Identify which cell holds the provided text, then report its (X, Y) central coordinate. 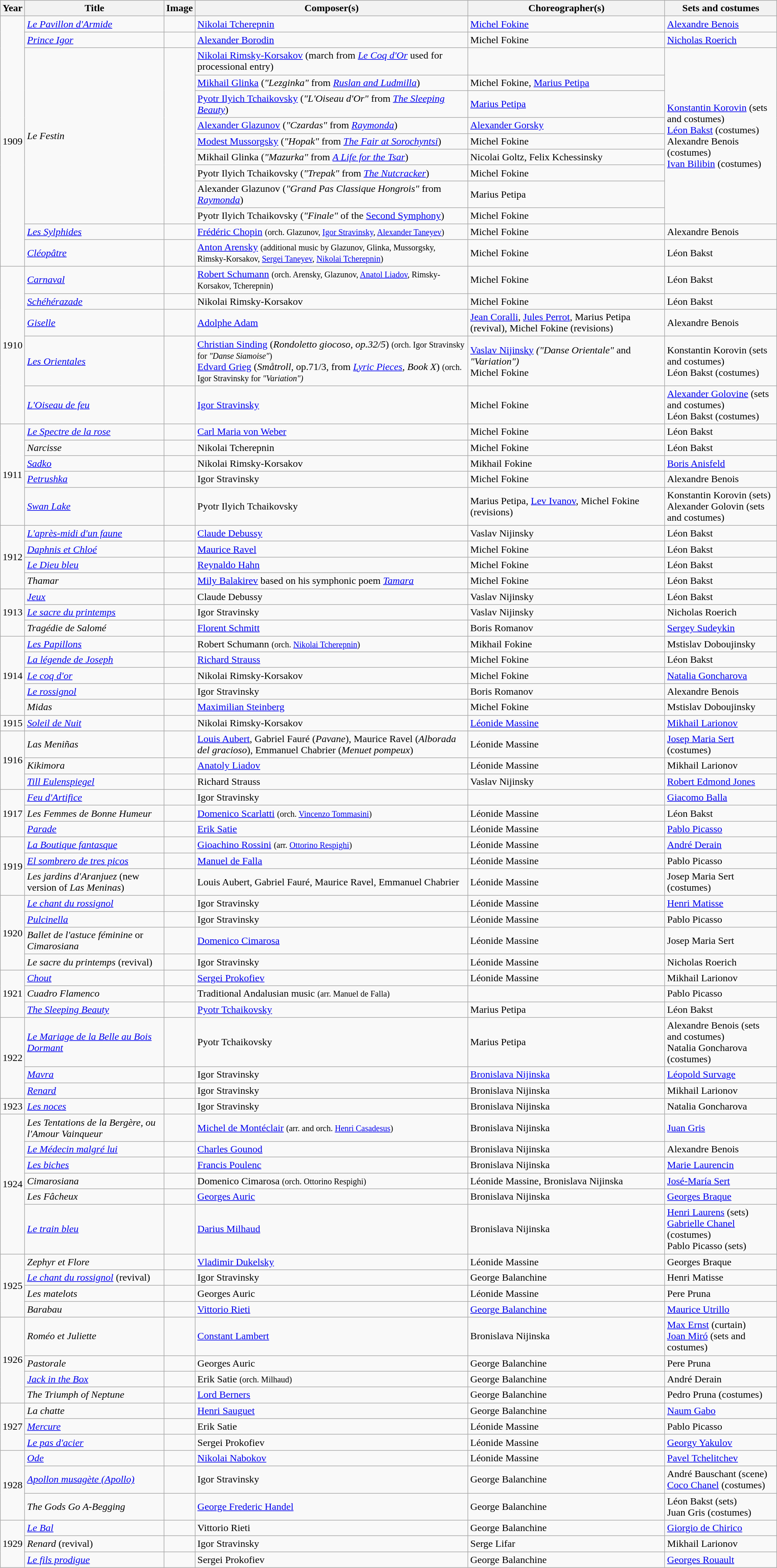
Parade (95, 829)
Constant Lambert (331, 1336)
Till Eulenspiegel (95, 782)
Les Sylphides (95, 231)
Domenico Scarlatti (orch. Vincenzo Tommasini) (331, 813)
Les noces (95, 1106)
Giselle (95, 323)
Adolphe Adam (331, 323)
Anton Arensky (additional music by Glazunov, Glinka, Mussorgsky, Rimsky-Korsakov, Sergei Taneyev, Nikolai Tcherepnin) (331, 253)
1923 (12, 1106)
Midas (95, 707)
Michel de Montéclair (arr. and orch. Henri Casadesus) (331, 1128)
Narcisse (95, 448)
Prince Igor (95, 40)
Maximilian Steinberg (331, 707)
Les Papillons (95, 644)
Louis Aubert, Gabriel Fauré, Maurice Ravel, Emmanuel Chabrier (331, 882)
Title (95, 8)
Alexander Gorsky (567, 125)
Feu d'Artifice (95, 797)
Konstantin Korovin (sets)Alexander Golovin (sets and costumes) (721, 506)
1910 (12, 345)
Naum Gabo (721, 1411)
Image (179, 8)
Ballet de l'astuce féminine or Cimarosiana (95, 941)
Erik Satie (orch. Milhaud) (331, 1379)
Les Orientales (95, 361)
Sets and costumes (721, 8)
The Sleeping Beauty (95, 1009)
José-María Sert (721, 1181)
Charles Gounod (331, 1149)
Domenico Cimarosa (331, 941)
Pyotr Ilyich Tchaikovsky ("Trepak" from The Nutcracker) (331, 173)
Zephyr et Flore (95, 1262)
Le chant du rossignol (revival) (95, 1278)
Swan Lake (95, 506)
Reynaldo Hahn (331, 565)
Michel Fokine, Marius Petipa (567, 83)
Henri Laurens (sets)Gabrielle Chanel (costumes)Pablo Picasso (sets) (721, 1229)
Apollon musagète (Apollo) (95, 1479)
Le train bleu (95, 1229)
Giorgio de Chirico (721, 1528)
Chout (95, 978)
Nikolai Rimsky-Korsakov (march from Le Coq d'Or used for processional entry) (331, 61)
Modest Mussorgsky ("Hopak" from The Fair at Sorochyntsi) (331, 141)
Thamar (95, 581)
El sombrero de tres picos (95, 861)
1921 (12, 994)
Nikolai Nabokov (331, 1458)
Le Pavillon d'Armide (95, 24)
Sergey Sudeykin (721, 628)
Le Festin (95, 136)
Le Dieu bleu (95, 565)
Renard (95, 1090)
Le Médecin malgré lui (95, 1149)
Renard (revival) (95, 1544)
Jack in the Box (95, 1379)
Jeux (95, 597)
Petrushka (95, 479)
Domenico Cimarosa (orch. Ottorino Respighi) (331, 1181)
Giacomo Balla (721, 797)
1913 (12, 612)
Léopold Survage (721, 1075)
Le coq d'or (95, 676)
Henri Sauguet (331, 1411)
1920 (12, 933)
Le sacre du printemps (revival) (95, 962)
Composer(s) (331, 8)
1914 (12, 676)
André Bauschant (scene)Coco Chanel (costumes) (721, 1479)
Maurice Utrillo (721, 1309)
Alexander Borodin (331, 40)
Pedro Pruna (costumes) (721, 1395)
Kikimora (95, 766)
Le Bal (95, 1528)
1917 (12, 813)
Robert Schumann (orch. Nikolai Tcherepnin) (331, 644)
Mikhail Glinka ("Lezginka" from Ruslan and Ludmilla) (331, 83)
Konstantin Korovin (sets and costumes)Léon Bakst (costumes) (721, 361)
Pavel Tchelitchev (721, 1458)
Les jardins d'Aranjuez (new version of Las Meninas) (95, 882)
Carl Maria von Weber (331, 432)
Louis Aubert, Gabriel Fauré (Pavane), Maurice Ravel (Alborada del gracioso), Emmanuel Chabrier (Menuet pompeux) (331, 744)
L'après-midi d'un faune (95, 533)
Le chant du rossignol (95, 904)
Frédéric Chopin (orch. Glazunov, Igor Stravinsky, Alexander Taneyev) (331, 231)
1924 (12, 1184)
1927 (12, 1426)
Schéhérazade (95, 301)
Cléopâtre (95, 253)
La Boutique fantasque (95, 845)
Le rossignol (95, 691)
Alexandre Benois (sets and costumes)Natalia Goncharova (costumes) (721, 1042)
Mavra (95, 1075)
George Frederic Handel (331, 1507)
Maurice Ravel (331, 549)
Choreographer(s) (567, 8)
Pyotr Ilyich Tchaikovsky (331, 506)
Léonide Massine, Bronislava Nijinska (567, 1181)
Le fils prodigue (95, 1560)
1909 (12, 141)
Ode (95, 1458)
1929 (12, 1544)
1928 (12, 1485)
Alexander Glazunov ("Grand Pas Classique Hongrois" from Raymonda) (331, 194)
Vladimir Dukelsky (331, 1262)
Lord Berners (331, 1395)
The Triumph of Neptune (95, 1395)
Roméo et Juliette (95, 1336)
Mikhail Glinka ("Mazurka" from A Life for the Tsar) (331, 157)
Mily Balakirev based on his symphonic poem Tamara (331, 581)
Marius Petipa, Lev Ivanov, Michel Fokine (revisions) (567, 506)
Alexander Golovine (sets and costumes)Léon Bakst (costumes) (721, 405)
Anatoly Liadov (331, 766)
The Gods Go A-Begging (95, 1507)
1915 (12, 723)
Léon Bakst (sets)Juan Gris (costumes) (721, 1507)
Soleil de Nuit (95, 723)
Alexander Glazunov ("Czardas" from Raymonda) (331, 125)
Les Femmes de Bonne Humeur (95, 813)
Les Tentations de la Bergère, ou l'Amour Vainqueur (95, 1128)
Georgy Yakulov (721, 1442)
Pyotr Ilyich Tchaikovsky ("L'Oiseau d'Or" from The Sleeping Beauty) (331, 104)
Cimarosiana (95, 1181)
Robert Schumann (orch. Arensky, Glazunov, Anatol Liadov, Rimsky-Korsakov, Tcherepnin) (331, 280)
1919 (12, 866)
Barabau (95, 1309)
Les matelots (95, 1294)
Year (12, 8)
Le pas d'acier (95, 1442)
Mercure (95, 1426)
Tragédie de Salomé (95, 628)
Daphnis et Chloé (95, 549)
Le Mariage de la Belle au Bois Dormant (95, 1042)
1922 (12, 1058)
Sadko (95, 463)
Las Meniñas (95, 744)
Josep Maria Sert (721, 941)
Juan Gris (721, 1128)
Robert Edmond Jones (721, 782)
1916 (12, 760)
1925 (12, 1286)
1912 (12, 557)
Florent Schmitt (331, 628)
1911 (12, 475)
L'Oiseau de feu (95, 405)
La chatte (95, 1411)
Nicolai Goltz, Felix Kchessinsky (567, 157)
Cuadro Flamenco (95, 994)
Le Spectre de la rose (95, 432)
Pulcinella (95, 919)
Georges Rouault (721, 1560)
Manuel de Falla (331, 861)
Jean Coralli, Jules Perrot, Marius Petipa (revival), Michel Fokine (revisions) (567, 323)
Pastorale (95, 1363)
Darius Milhaud (331, 1229)
Vaslav Nijinsky ("Danse Orientale" and "Variation")Michel Fokine (567, 361)
Marie Laurencin (721, 1165)
Traditional Andalusian music (arr. Manuel de Falla) (331, 994)
Max Ernst (curtain)Joan Miró (sets and costumes) (721, 1336)
Francis Poulenc (331, 1165)
Le sacre du printemps (95, 612)
Les biches (95, 1165)
Serge Lifar (567, 1544)
Gioachino Rossini (arr. Ottorino Respighi) (331, 845)
Les Fâcheux (95, 1197)
1926 (12, 1360)
Carnaval (95, 280)
Boris Anisfeld (721, 463)
Konstantin Korovin (sets and costumes)Léon Bakst (costumes)Alexandre Benois (costumes)Ivan Bilibin (costumes) (721, 136)
La légende de Joseph (95, 660)
Pyotr Ilyich Tchaikovsky ("Finale" of the Second Symphony) (331, 216)
